Return [X, Y] of the center of cell containing provided text 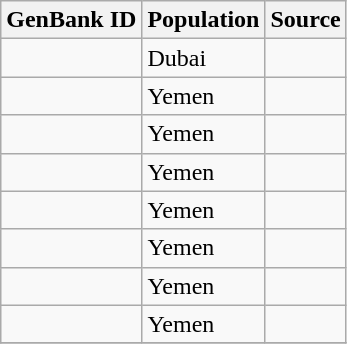
Source [306, 20]
Dubai [204, 58]
GenBank ID [72, 20]
Population [204, 20]
